From the cell containing the given text, extract its center point as [X, Y] coordinate. 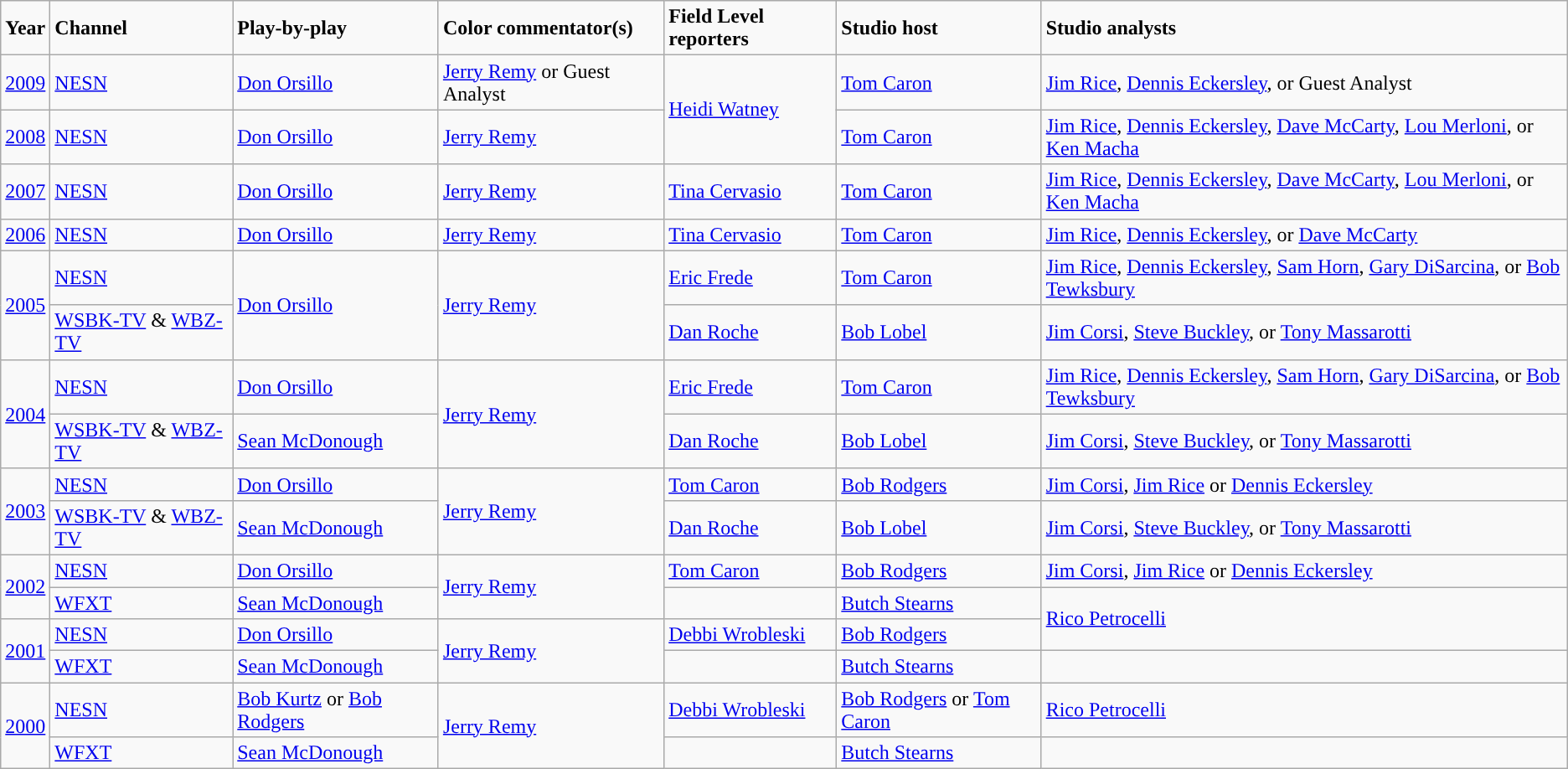
Jim Rice, Dennis Eckersley, or Dave McCarty [1304, 235]
Jerry Remy or Guest Analyst [551, 82]
2000 [25, 725]
2001 [25, 651]
Bob Kurtz or Bob Rodgers [336, 710]
2006 [25, 235]
Channel [142, 28]
Heidi Watney [750, 110]
Year [25, 28]
2003 [25, 511]
Studio host [939, 28]
Bob Rodgers or Tom Caron [939, 710]
Field Level reporters [750, 28]
2007 [25, 191]
2008 [25, 137]
Play-by-play [336, 28]
2002 [25, 586]
Color commentator(s) [551, 28]
2004 [25, 414]
Jim Rice, Dennis Eckersley, or Guest Analyst [1304, 82]
Studio analysts [1304, 28]
2009 [25, 82]
2005 [25, 305]
